Extract the (x, y) coordinate from the center of the cell holding the provided text.  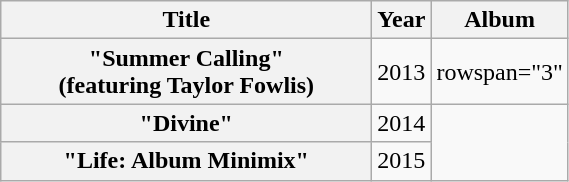
2015 (402, 161)
Year (402, 20)
"Life: Album Minimix" (186, 161)
2013 (402, 72)
Title (186, 20)
rowspan="3" (500, 72)
Album (500, 20)
"Divine" (186, 123)
"Summer Calling"(featuring Taylor Fowlis) (186, 72)
2014 (402, 123)
